Detect which cell encompasses the target text, then output its [X, Y] center coordinate. 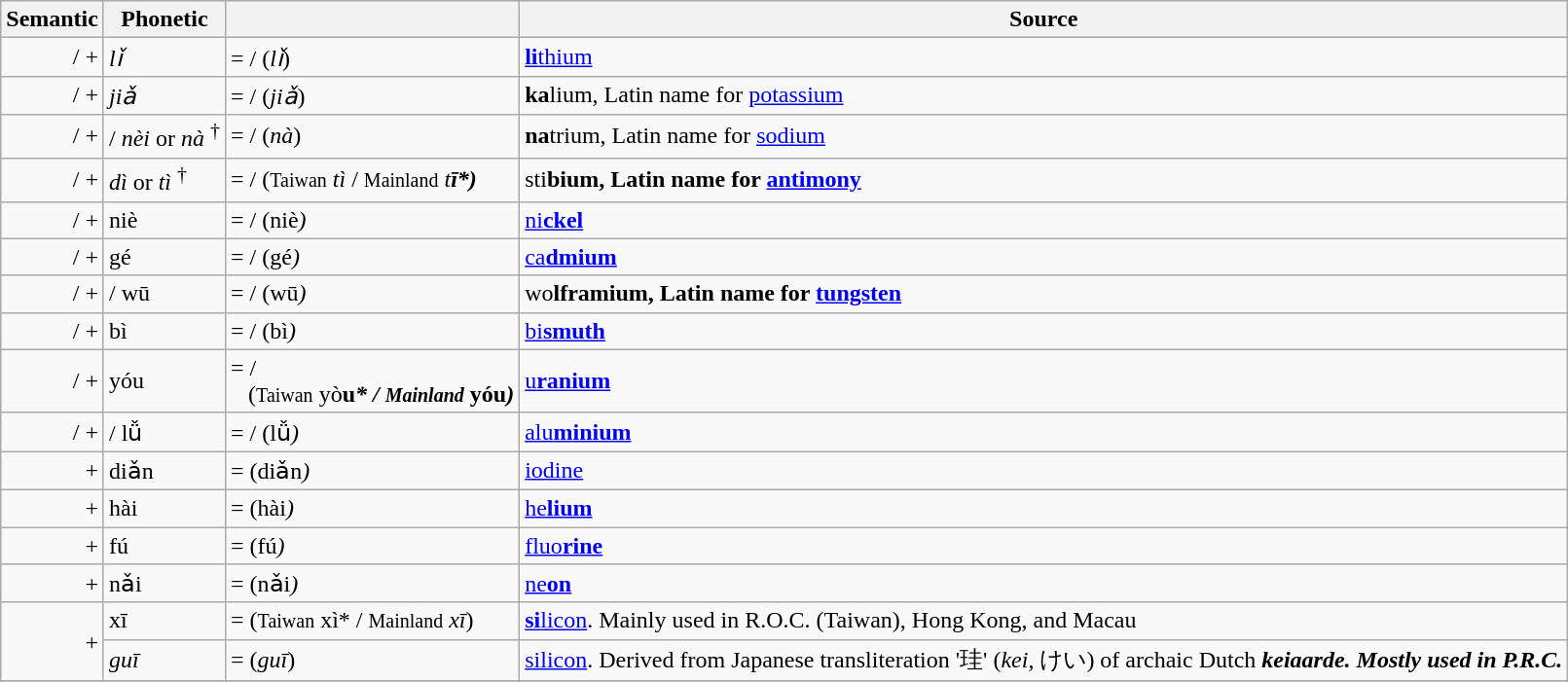
= / (lǚ) [373, 432]
nickel [1043, 220]
kalium, Latin name for potassium [1043, 95]
silicon. Derived from Japanese transliteration '珪' (kei, けい) of archaic Dutch keiaarde. Mostly used in P.R.C. [1043, 660]
yóu [164, 381]
nǎi [164, 584]
gé [164, 257]
natrium, Latin name for sodium [1043, 136]
fú [164, 546]
= / (niè) [373, 220]
Source [1043, 19]
= / (bì) [373, 331]
= / (jiǎ) [373, 95]
= / (Taiwan tì / Mainland tī*) [373, 179]
Phonetic [164, 19]
= (fú) [373, 546]
/ lǚ [164, 432]
lǐ [164, 57]
= / (wū) [373, 294]
= / (gé) [373, 257]
fluorine [1043, 546]
bì [164, 331]
cadmium [1043, 257]
wolframium, Latin name for tungsten [1043, 294]
uranium [1043, 381]
neon [1043, 584]
= (diǎn) [373, 471]
= / (Taiwan yòu* / Mainland yóu) [373, 381]
aluminium [1043, 432]
helium [1043, 508]
= / (lǐ) [373, 57]
= (Taiwan xì* / Mainland xī) [373, 621]
/ nèi or nà † [164, 136]
iodine [1043, 471]
silicon. Mainly used in R.O.C. (Taiwan), Hong Kong, and Macau [1043, 621]
jiǎ [164, 95]
stibium, Latin name for antimony [1043, 179]
guī [164, 660]
= (nǎi) [373, 584]
lithium [1043, 57]
hài [164, 508]
diǎn [164, 471]
= (guī) [373, 660]
xī [164, 621]
/ wū [164, 294]
= / (nà) [373, 136]
bismuth [1043, 331]
= (hài) [373, 508]
Semantic [53, 19]
dì or tì † [164, 179]
niè [164, 220]
